Find where the given text appears and provide that cell's center as [x, y] coordinate. 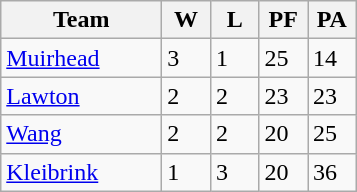
Lawton [82, 96]
14 [332, 58]
W [186, 20]
Wang [82, 134]
Kleibrink [82, 172]
Team [82, 20]
Muirhead [82, 58]
36 [332, 172]
PF [284, 20]
PA [332, 20]
L [234, 20]
